Search for the cell housing the specified text and yield its [x, y] center coordinate. 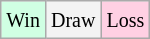
Win [24, 20]
Draw [72, 20]
Loss [126, 20]
